Search for the cell housing the specified text and yield its [X, Y] center coordinate. 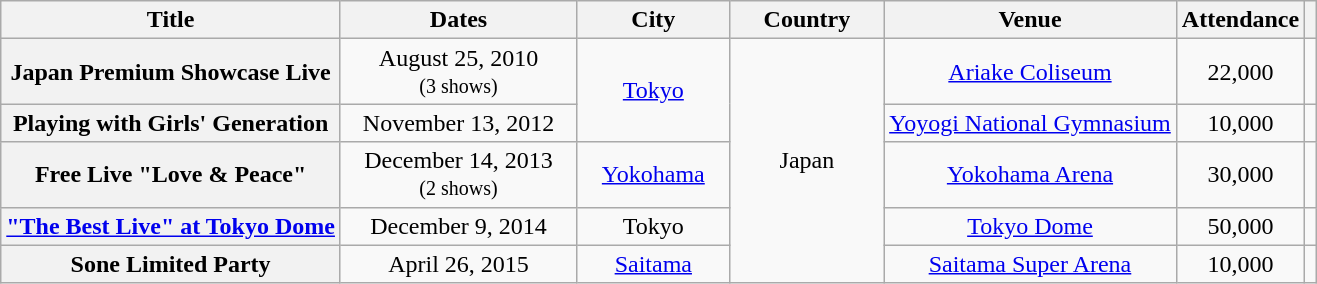
April 26, 2015 [458, 264]
Ariake Coliseum [1030, 72]
December 14, 2013(2 shows) [458, 174]
Title [171, 20]
Sone Limited Party [171, 264]
"The Best Live" at Tokyo Dome [171, 226]
22,000 [1240, 72]
Free Live "Love & Peace" [171, 174]
December 9, 2014 [458, 226]
City [654, 20]
Country [807, 20]
August 25, 2010(3 shows) [458, 72]
Japan [807, 161]
Yokohama Arena [1030, 174]
November 13, 2012 [458, 123]
50,000 [1240, 226]
Playing with Girls' Generation [171, 123]
Venue [1030, 20]
Tokyo Dome [1030, 226]
Japan Premium Showcase Live [171, 72]
Saitama Super Arena [1030, 264]
Dates [458, 20]
Yoyogi National Gymnasium [1030, 123]
Saitama [654, 264]
30,000 [1240, 174]
Attendance [1240, 20]
Yokohama [654, 174]
